Determine the [x, y] coordinate at the center of the cell enclosing the given text.  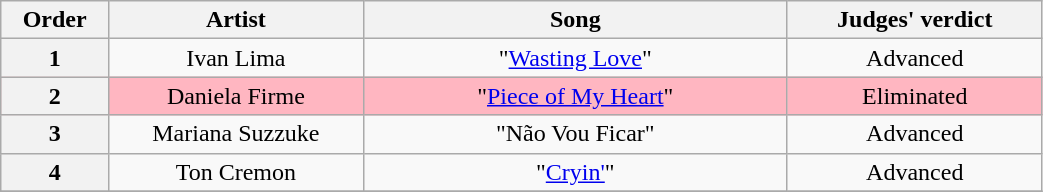
"Não Vou Ficar" [575, 134]
Order [55, 20]
"Wasting Love" [575, 58]
Song [575, 20]
Artist [236, 20]
4 [55, 172]
Ton Cremon [236, 172]
Mariana Suzzuke [236, 134]
Daniela Firme [236, 96]
2 [55, 96]
1 [55, 58]
"Cryin'" [575, 172]
Judges' verdict [914, 20]
3 [55, 134]
"Piece of My Heart" [575, 96]
Ivan Lima [236, 58]
Eliminated [914, 96]
